Identify which cell holds the provided text, then report its (X, Y) central coordinate. 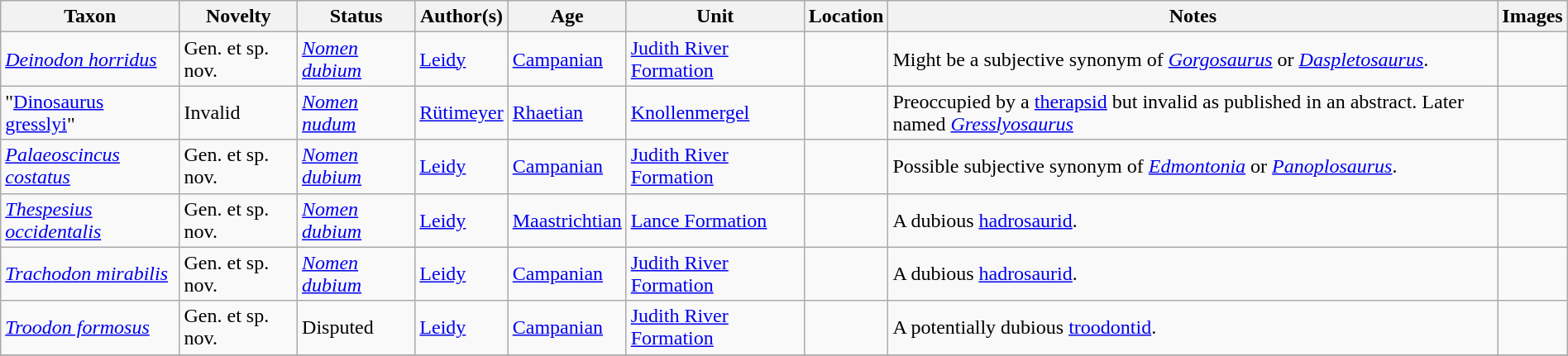
A potentially dubious troodontid. (1193, 327)
Rhaetian (567, 112)
Palaeoscincus costatus (90, 167)
Age (567, 17)
Unit (715, 17)
Knollenmergel (715, 112)
Maastrichtian (567, 220)
Invalid (238, 112)
Thespesius occidentalis (90, 220)
Deinodon horridus (90, 59)
Trachodon mirabilis (90, 274)
Disputed (356, 327)
Possible subjective synonym of Edmontonia or Panoplosaurus. (1193, 167)
Rütimeyer (461, 112)
Author(s) (461, 17)
Preoccupied by a therapsid but invalid as published in an abstract. Later named Gresslyosaurus (1193, 112)
Novelty (238, 17)
"Dinosaurus gresslyi" (90, 112)
Location (846, 17)
Notes (1193, 17)
Taxon (90, 17)
Lance Formation (715, 220)
Images (1532, 17)
Status (356, 17)
Nomen nudum (356, 112)
Troodon formosus (90, 327)
Might be a subjective synonym of Gorgosaurus or Daspletosaurus. (1193, 59)
